Detect which cell encompasses the target text, then output its (x, y) center coordinate. 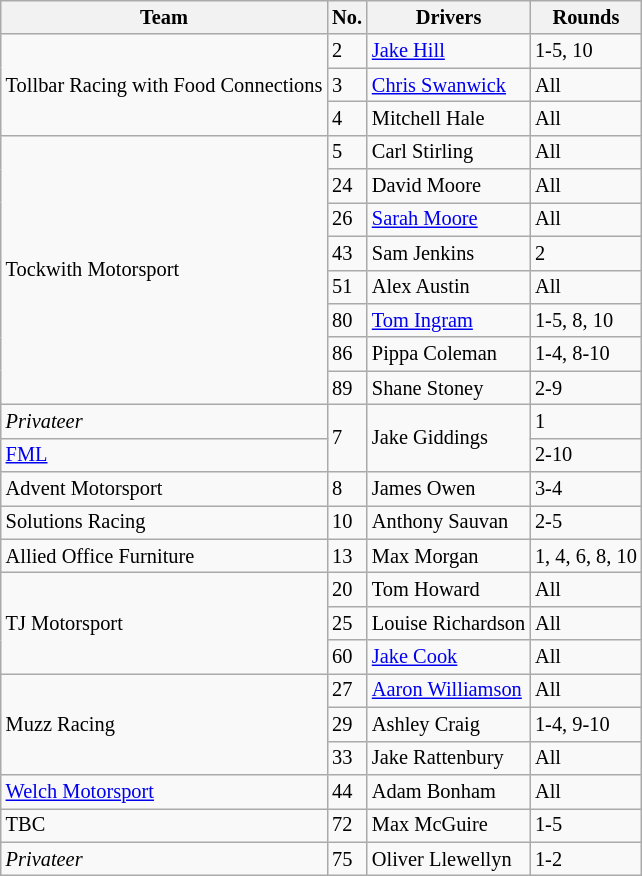
86 (347, 354)
51 (347, 287)
3-4 (586, 489)
27 (347, 690)
Jake Hill (448, 51)
Max Morgan (448, 556)
Drivers (448, 17)
75 (347, 859)
44 (347, 791)
20 (347, 589)
3 (347, 85)
89 (347, 388)
Mitchell Hale (448, 118)
13 (347, 556)
Solutions Racing (164, 522)
1-2 (586, 859)
1-5 (586, 825)
2-10 (586, 455)
1-4, 9-10 (586, 724)
2-9 (586, 388)
No. (347, 17)
Carl Stirling (448, 152)
Advent Motorsport (164, 489)
Rounds (586, 17)
Muzz Racing (164, 724)
Pippa Coleman (448, 354)
Max McGuire (448, 825)
Chris Swanwick (448, 85)
80 (347, 320)
8 (347, 489)
TBC (164, 825)
Tockwith Motorsport (164, 270)
24 (347, 186)
60 (347, 657)
26 (347, 219)
43 (347, 253)
Adam Bonham (448, 791)
Tom Howard (448, 589)
7 (347, 438)
FML (164, 455)
1, 4, 6, 8, 10 (586, 556)
Aaron Williamson (448, 690)
Tom Ingram (448, 320)
1-5, 10 (586, 51)
Team (164, 17)
5 (347, 152)
Alex Austin (448, 287)
Sam Jenkins (448, 253)
10 (347, 522)
Shane Stoney (448, 388)
TJ Motorsport (164, 622)
David Moore (448, 186)
Louise Richardson (448, 623)
1-5, 8, 10 (586, 320)
James Owen (448, 489)
4 (347, 118)
Ashley Craig (448, 724)
2-5 (586, 522)
33 (347, 758)
25 (347, 623)
Allied Office Furniture (164, 556)
Anthony Sauvan (448, 522)
Welch Motorsport (164, 791)
Jake Cook (448, 657)
29 (347, 724)
1-4, 8-10 (586, 354)
1 (586, 421)
72 (347, 825)
Tollbar Racing with Food Connections (164, 84)
Oliver Llewellyn (448, 859)
Jake Giddings (448, 438)
Jake Rattenbury (448, 758)
Sarah Moore (448, 219)
